Extract the (x, y) coordinate from the center of the cell holding the provided text.  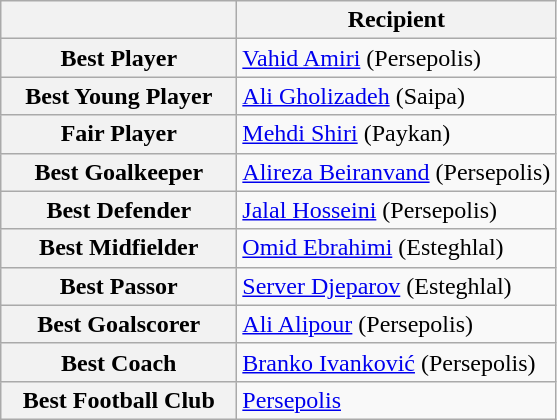
Best Goalscorer (119, 324)
Best Passor (119, 286)
Alireza Beiranvand (Persepolis) (396, 172)
Ali Alipour (Persepolis) (396, 324)
Best Midfielder (119, 248)
Best Football Club (119, 400)
Best Player (119, 58)
Omid Ebrahimi (Esteghlal) (396, 248)
Best Goalkeeper (119, 172)
Branko Ivanković (Persepolis) (396, 362)
Ali Gholizadeh (Saipa) (396, 96)
Best Young Player (119, 96)
Persepolis (396, 400)
Recipient (396, 20)
Mehdi Shiri (Paykan) (396, 134)
Jalal Hosseini (Persepolis) (396, 210)
Vahid Amiri (Persepolis) (396, 58)
Server Djeparov (Esteghlal) (396, 286)
Fair Player (119, 134)
Best Defender (119, 210)
Best Coach (119, 362)
